From the cell containing the given text, extract its center point as (X, Y) coordinate. 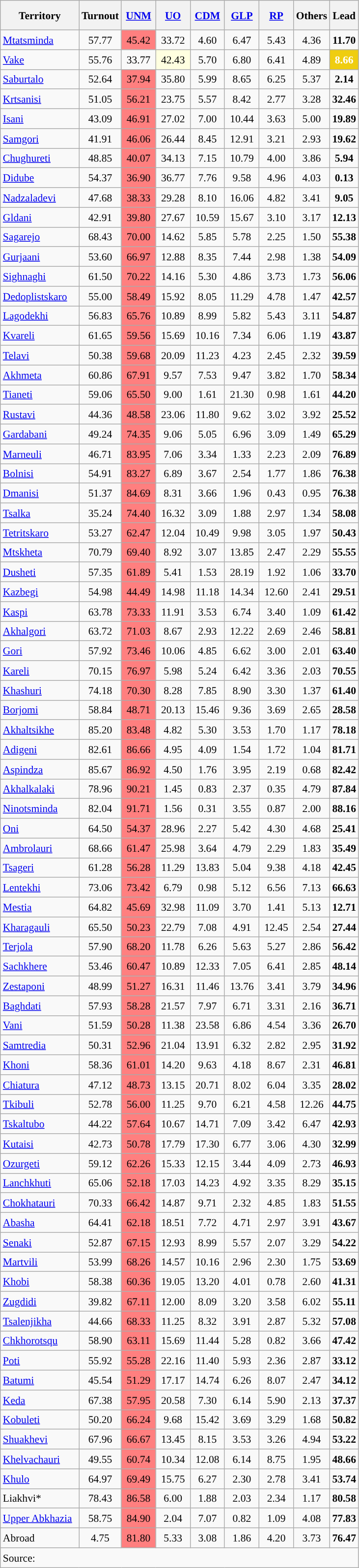
Samgori (40, 139)
2.82 (276, 1045)
56.42 (344, 947)
3.70 (242, 907)
Kaspi (40, 612)
61.50 (100, 277)
47.68 (100, 197)
40.07 (138, 158)
57.95 (138, 1400)
1.76 (207, 769)
1.54 (242, 750)
Aspindza (40, 769)
6.71 (242, 1006)
33.72 (173, 40)
1.37 (312, 690)
5.24 (207, 671)
4.60 (207, 40)
60.47 (138, 966)
12.22 (242, 631)
20.09 (173, 355)
86.92 (138, 769)
Tsalenjikha (40, 1321)
51.27 (138, 986)
53.60 (100, 257)
17.79 (173, 1144)
4.01 (242, 1282)
4.95 (173, 750)
36.77 (173, 178)
5.85 (207, 237)
83.27 (138, 474)
50.82 (344, 1420)
23.75 (173, 99)
2.46 (312, 631)
Rustavi (40, 415)
32.99 (344, 1144)
5.90 (276, 1400)
14.20 (173, 1065)
3.40 (276, 612)
68.66 (100, 848)
10.06 (173, 651)
17.30 (207, 1144)
32.98 (173, 907)
2.01 (312, 651)
3.28 (312, 99)
53.22 (344, 1439)
Abroad (40, 1538)
3.42 (276, 1124)
19.05 (173, 1282)
58.81 (344, 631)
7.34 (242, 336)
4.36 (312, 40)
66.97 (138, 257)
2.09 (312, 454)
Sachkhere (40, 966)
8.10 (207, 197)
Poti (40, 1361)
12.15 (207, 1163)
74.18 (100, 690)
6.56 (276, 888)
8.66 (344, 59)
2.45 (276, 355)
74.40 (138, 513)
8.31 (173, 493)
35.49 (344, 848)
52.87 (100, 1242)
50.23 (138, 927)
15.92 (173, 296)
10.49 (207, 532)
45.54 (100, 1380)
Vake (40, 59)
67.96 (100, 1439)
2.73 (312, 1163)
50.43 (344, 532)
4.54 (276, 1025)
53.74 (344, 1479)
6.32 (242, 1045)
70.22 (138, 277)
16.32 (173, 513)
37.94 (138, 79)
4.00 (276, 158)
47.42 (344, 1341)
Khoni (40, 1065)
1.97 (312, 532)
48.14 (344, 966)
63.72 (100, 631)
1.75 (312, 1262)
55.76 (100, 59)
61.65 (100, 336)
45.42 (138, 40)
Kazbegi (40, 592)
56.28 (138, 868)
8.07 (276, 1380)
Mestia (40, 907)
5.28 (242, 1341)
10.44 (242, 119)
0.78 (276, 1282)
63.11 (138, 1341)
26.70 (344, 1025)
13.91 (207, 1045)
15.33 (173, 1163)
4.91 (242, 927)
Baghdati (40, 1006)
19.62 (344, 139)
4.94 (312, 1439)
47.12 (100, 1085)
11.78 (173, 947)
4.86 (242, 277)
Upper Abkhazia (40, 1518)
66.42 (138, 1203)
3.11 (312, 316)
Borjomi (40, 710)
65.76 (138, 316)
10.59 (207, 217)
9.70 (207, 1104)
5.78 (242, 237)
11.70 (344, 40)
10.79 (242, 158)
82.61 (100, 750)
51.37 (100, 493)
1.33 (242, 454)
2.98 (276, 257)
1.06 (312, 572)
51.59 (100, 1025)
8.90 (242, 690)
1.04 (312, 750)
Lentekhi (40, 888)
37.37 (344, 1400)
54.91 (100, 474)
7.72 (207, 1223)
19.89 (344, 119)
27.44 (344, 927)
8.28 (173, 690)
1.53 (207, 572)
1.68 (312, 1420)
5.37 (312, 79)
56.06 (344, 277)
2.16 (312, 1006)
6.06 (276, 336)
64.97 (100, 1479)
59.68 (138, 355)
13.15 (173, 1085)
46.06 (138, 139)
20.71 (207, 1085)
3.44 (242, 1163)
3.21 (276, 139)
5.04 (242, 868)
15.42 (207, 1420)
46.81 (344, 1065)
Keda (40, 1400)
83.95 (138, 454)
Marneuli (40, 454)
22.16 (173, 1361)
23.06 (173, 415)
42.57 (344, 296)
55.00 (100, 296)
2.86 (312, 947)
13.76 (242, 986)
48.71 (138, 710)
50.31 (100, 1045)
Shuakhevi (40, 1439)
2.77 (276, 99)
6.89 (173, 474)
60.74 (138, 1459)
6.86 (242, 1025)
58.36 (100, 1065)
Ozurgeti (40, 1163)
84.69 (138, 493)
48.85 (100, 158)
8.09 (207, 1301)
Gardabani (40, 434)
Zugdidi (40, 1301)
12.88 (173, 257)
14.87 (173, 1203)
9.57 (173, 375)
78.18 (344, 730)
11.38 (173, 1025)
8.15 (207, 1439)
49.24 (100, 434)
Khashuri (40, 690)
Gori (40, 651)
8.35 (207, 257)
64.82 (100, 907)
Akhalgori (40, 631)
2.36 (276, 1361)
78.96 (100, 789)
Lagodekhi (40, 316)
61.47 (138, 848)
46.91 (138, 119)
4.23 (242, 355)
1.92 (276, 572)
7.13 (312, 888)
Sighnaghi (40, 277)
22.79 (173, 927)
32.46 (344, 99)
68.33 (138, 1321)
3.34 (207, 454)
4.89 (312, 59)
55.92 (100, 1361)
4.20 (276, 1538)
0.43 (276, 493)
Others (312, 15)
86.58 (138, 1498)
42.45 (344, 868)
73.46 (138, 651)
62.26 (138, 1163)
6.80 (242, 59)
1.96 (242, 493)
70.55 (344, 671)
46.71 (100, 454)
0.31 (207, 809)
3.92 (312, 415)
33.12 (344, 1361)
6.27 (207, 1479)
3.58 (276, 1301)
5.12 (242, 888)
39.82 (100, 1301)
48.99 (100, 986)
Telavi (40, 355)
15.46 (207, 710)
Bolnisi (40, 474)
14.74 (207, 1380)
54.98 (100, 592)
78.43 (100, 1498)
7.76 (207, 178)
4.68 (312, 828)
57.90 (100, 947)
12.71 (344, 907)
3.26 (276, 1439)
8.65 (242, 79)
25.41 (344, 828)
Zestaponi (40, 986)
3.63 (276, 119)
57.64 (138, 1124)
1.56 (173, 809)
14.71 (207, 1124)
35.24 (100, 513)
54.87 (344, 316)
52.78 (100, 1104)
9.38 (276, 868)
7.08 (207, 927)
61.28 (100, 868)
0.35 (276, 789)
59.12 (100, 1163)
34.96 (344, 986)
58.08 (344, 513)
81.71 (344, 750)
86.66 (138, 750)
Saburtalo (40, 79)
55.11 (344, 1301)
70.79 (100, 552)
9.62 (242, 415)
6.79 (173, 888)
35.15 (344, 1183)
Ninotsminda (40, 809)
50.38 (100, 355)
Tianeti (40, 394)
50.20 (100, 1420)
4.50 (173, 769)
7.09 (242, 1124)
53.27 (100, 532)
61.89 (138, 572)
11.18 (207, 592)
17.03 (173, 1183)
59.06 (100, 394)
2.31 (312, 1065)
44.20 (344, 394)
0.83 (207, 789)
Didube (40, 178)
11.91 (173, 612)
52.64 (100, 79)
5.42 (242, 828)
Gldani (40, 217)
1.49 (312, 434)
12.26 (312, 1104)
5.99 (207, 79)
Kharagauli (40, 927)
7.53 (207, 375)
Mtatsminda (40, 40)
2.27 (207, 828)
76.89 (344, 454)
3.17 (312, 217)
6.04 (276, 1085)
28.58 (344, 710)
RP (276, 15)
6.74 (242, 612)
10.34 (173, 1459)
14.98 (173, 592)
16.06 (242, 197)
4.08 (312, 1518)
58.49 (138, 296)
1.95 (312, 1459)
Kareli (40, 671)
2.25 (276, 237)
53.99 (100, 1262)
6.02 (312, 1301)
12.45 (276, 927)
Adigeni (40, 750)
11.23 (207, 355)
67.11 (138, 1301)
1.34 (312, 513)
8.29 (312, 1183)
Vani (40, 1025)
Kobuleti (40, 1420)
5.93 (242, 1361)
Ambrolauri (40, 848)
5.32 (312, 1321)
5.63 (242, 947)
56.21 (138, 99)
11.80 (207, 415)
10.67 (173, 1124)
2.96 (242, 1262)
Tskaltubo (40, 1124)
87.84 (344, 789)
16.31 (173, 986)
8.92 (173, 552)
Samtredia (40, 1045)
UNM (138, 15)
0.68 (312, 769)
62.18 (138, 1223)
1.72 (276, 750)
9.58 (242, 178)
20.58 (173, 1400)
44.36 (100, 415)
5.94 (344, 158)
3.02 (276, 415)
2.07 (276, 1242)
60.86 (100, 375)
67.15 (138, 1242)
1.47 (312, 296)
3.07 (207, 552)
1.50 (312, 237)
6.00 (173, 1498)
0.87 (276, 809)
17.17 (173, 1380)
55.55 (344, 552)
Tsalka (40, 513)
7.30 (207, 1400)
68.43 (100, 237)
51.29 (138, 1380)
61.01 (138, 1065)
67.91 (138, 375)
27.67 (173, 217)
43.87 (344, 336)
36.90 (138, 178)
31.92 (344, 1045)
2.78 (276, 1479)
Gurjaani (40, 257)
3.79 (312, 986)
55.38 (344, 237)
70.33 (100, 1203)
64.50 (100, 828)
57.08 (344, 1321)
61.40 (344, 690)
44.22 (100, 1124)
5.70 (207, 59)
58.38 (100, 1282)
1.45 (173, 789)
9.05 (344, 197)
35.80 (173, 79)
12.91 (242, 139)
58.84 (100, 710)
Nadzaladevi (40, 197)
21.04 (173, 1045)
2.95 (312, 1045)
73.42 (138, 888)
3.08 (207, 1538)
28.02 (344, 1085)
39.59 (344, 355)
Dmanisi (40, 493)
82.04 (100, 809)
4.78 (276, 296)
49.55 (100, 1459)
5.41 (173, 572)
3.64 (207, 848)
44.49 (138, 592)
60.36 (138, 1282)
80.58 (344, 1498)
7.06 (173, 454)
Martvili (40, 1262)
9.68 (173, 1420)
34.13 (173, 158)
5.05 (207, 434)
69.40 (138, 552)
GLP (242, 15)
66.63 (344, 888)
76.97 (138, 671)
42.93 (344, 1124)
Chiatura (40, 1085)
38.33 (138, 197)
Senaki (40, 1242)
Abasha (40, 1223)
3.05 (276, 532)
25.52 (344, 415)
39.80 (138, 217)
13.83 (207, 868)
58.34 (344, 375)
69.49 (138, 1479)
28.19 (242, 572)
9.36 (242, 710)
2.14 (344, 79)
26.44 (173, 139)
Mtskheta (40, 552)
1.41 (276, 907)
8.45 (207, 139)
73.06 (100, 888)
7.05 (242, 966)
46.93 (344, 1163)
4.92 (242, 1183)
0.95 (312, 493)
4.58 (276, 1104)
8.05 (207, 296)
18.51 (173, 1223)
Akhaltsikhe (40, 730)
11.40 (207, 1361)
6.96 (242, 434)
9.47 (242, 375)
2.13 (312, 1400)
21.30 (242, 394)
54.09 (344, 257)
Isani (40, 119)
7.00 (207, 119)
27.02 (173, 119)
74.35 (138, 434)
58.28 (138, 1006)
58.90 (100, 1341)
Chughureti (40, 158)
15.67 (242, 217)
65.29 (344, 434)
42.91 (100, 217)
3.06 (276, 1144)
14.62 (173, 237)
12.13 (344, 217)
6.77 (242, 1144)
8.02 (242, 1085)
53.69 (344, 1262)
48.66 (344, 1459)
41.91 (100, 139)
14.16 (173, 277)
6.21 (242, 1104)
57.35 (100, 572)
5.13 (312, 907)
Liakhvi* (40, 1498)
70.30 (138, 690)
57.93 (100, 1006)
2.23 (276, 454)
9.71 (207, 1203)
15.75 (173, 1479)
2.19 (276, 769)
Tkibuli (40, 1104)
0.13 (344, 178)
8.32 (207, 1321)
59.56 (138, 336)
12.00 (173, 1301)
4.03 (312, 178)
56.83 (100, 316)
50.28 (138, 1025)
29.28 (173, 197)
7.15 (207, 158)
9.98 (242, 532)
53.46 (100, 966)
Khobi (40, 1282)
Khelvachauri (40, 1459)
Khulo (40, 1479)
52.18 (138, 1183)
Chokhatauri (40, 1203)
44.75 (344, 1104)
61.42 (344, 612)
85.67 (100, 769)
55.28 (138, 1361)
66.24 (138, 1420)
83.48 (138, 730)
82.42 (344, 769)
Lead (344, 15)
63.40 (344, 651)
3.95 (242, 769)
58.75 (100, 1518)
CDM (207, 15)
70.00 (138, 237)
6.62 (242, 651)
13.20 (207, 1282)
5.82 (242, 316)
Dedoplistskaro (40, 296)
Krtsanisi (40, 99)
73.33 (138, 612)
7.44 (242, 257)
11.09 (207, 907)
2.37 (242, 789)
12.60 (276, 592)
45.69 (138, 907)
Chkhorotsqu (40, 1341)
14.23 (207, 1183)
21.57 (173, 1006)
33.70 (344, 572)
Akhalkalaki (40, 789)
1.73 (312, 277)
5.33 (173, 1538)
84.90 (138, 1518)
68.20 (138, 947)
6.25 (276, 79)
Dusheti (40, 572)
7.97 (207, 1006)
12.04 (173, 532)
5.98 (173, 671)
13.85 (242, 552)
3.31 (276, 1006)
85.20 (100, 730)
Territory (40, 15)
3.82 (276, 375)
1.19 (312, 336)
63.78 (100, 612)
41.31 (344, 1282)
2.85 (312, 966)
13.45 (173, 1439)
Turnout (100, 15)
12.08 (207, 1459)
9.00 (173, 394)
8.75 (276, 1459)
67.38 (100, 1400)
11.44 (207, 1341)
7.07 (207, 1518)
Terjola (40, 947)
UO (173, 15)
1.77 (276, 474)
65.06 (100, 1183)
2.00 (312, 809)
2.60 (312, 1282)
20.13 (173, 710)
57.92 (100, 651)
43.67 (344, 1223)
3.30 (276, 690)
11.46 (207, 986)
Kvareli (40, 336)
81.80 (138, 1538)
Tetritskaro (40, 532)
9.06 (173, 434)
3.67 (207, 474)
62.47 (138, 532)
Sagarejo (40, 237)
2.34 (276, 1498)
25.98 (173, 848)
9.63 (207, 1065)
70.15 (100, 671)
29.51 (344, 592)
43.09 (100, 119)
2.41 (312, 592)
Tsageri (40, 868)
56.00 (138, 1104)
76.47 (344, 1538)
64.41 (100, 1223)
54.22 (344, 1242)
2.69 (276, 631)
3.86 (312, 158)
2.65 (312, 710)
7.85 (207, 690)
71.03 (138, 631)
3.00 (276, 651)
42.73 (100, 1144)
3.10 (276, 217)
12.93 (173, 1242)
51.05 (100, 99)
52.96 (138, 1045)
5.27 (276, 947)
51.55 (344, 1203)
14.34 (242, 592)
48.58 (138, 415)
3.20 (242, 1301)
91.71 (138, 809)
36.71 (344, 1006)
Akhmeta (40, 375)
88.16 (344, 809)
48.73 (138, 1085)
50.78 (138, 1144)
2.04 (173, 1518)
12.33 (207, 966)
28.96 (173, 828)
Source: (180, 1558)
4.71 (242, 1223)
4.75 (100, 1538)
66.67 (138, 1439)
90.21 (138, 789)
57.77 (100, 40)
Batumi (40, 1380)
Kutaisi (40, 1144)
Lanchkhuti (40, 1183)
1.38 (312, 257)
68.26 (138, 1262)
8.42 (242, 99)
77.83 (344, 1518)
3.55 (242, 809)
23.58 (207, 1025)
Oni (40, 828)
33.77 (138, 59)
44.66 (100, 1321)
42.43 (173, 59)
6.42 (242, 671)
14.57 (173, 1262)
34.12 (344, 1380)
4.96 (276, 178)
5.00 (312, 119)
